Determine the [X, Y] coordinate at the center of the cell enclosing the given text.  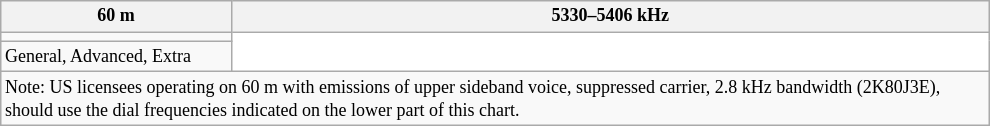
60 m [116, 16]
General, Advanced, Extra [116, 56]
5330–5406 kHz [610, 16]
